Extract the (X, Y) coordinate from the center of the cell holding the provided text.  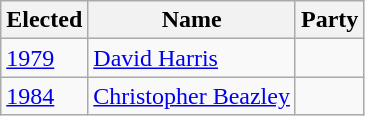
1979 (44, 58)
Christopher Beazley (192, 96)
1984 (44, 96)
David Harris (192, 58)
Elected (44, 20)
Name (192, 20)
Party (329, 20)
